Provide the [X, Y] coordinate of the cell's center where the given text is located.  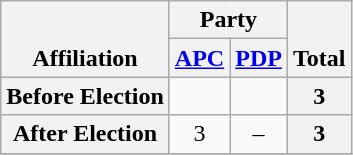
– [259, 134]
Total [319, 39]
APC [199, 58]
PDP [259, 58]
Affiliation [86, 39]
Party [228, 20]
Before Election [86, 96]
After Election [86, 134]
